For the text-containing cell, return its midpoint in (x, y) coordinate format. 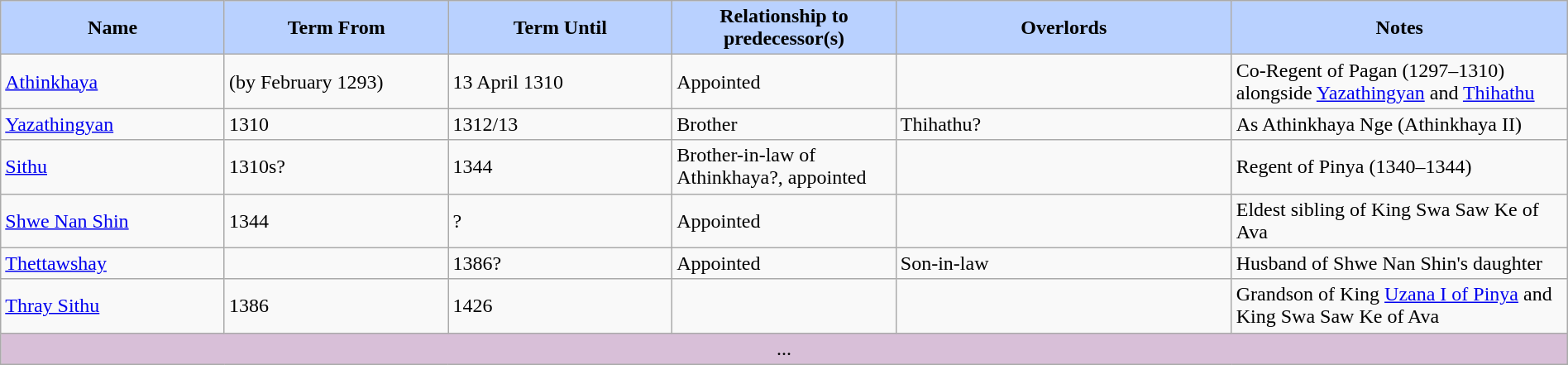
Term Until (561, 28)
... (784, 348)
Yazathingyan (112, 124)
1310s? (336, 167)
Term From (336, 28)
Brother-in-law of Athinkhaya?, appointed (784, 167)
As Athinkhaya Nge (Athinkhaya II) (1399, 124)
1426 (561, 306)
13 April 1310 (561, 81)
Grandson of King Uzana I of Pinya and King Swa Saw Ke of Ava (1399, 306)
(by February 1293) (336, 81)
? (561, 220)
1312/13 (561, 124)
Brother (784, 124)
Overlords (1064, 28)
Relationship to predecessor(s) (784, 28)
Regent of Pinya (1340–1344) (1399, 167)
Husband of Shwe Nan Shin's daughter (1399, 263)
Eldest sibling of King Swa Saw Ke of Ava (1399, 220)
1386? (561, 263)
1310 (336, 124)
Thray Sithu (112, 306)
Shwe Nan Shin (112, 220)
Athinkhaya (112, 81)
Son-in-law (1064, 263)
Name (112, 28)
1386 (336, 306)
Thihathu? (1064, 124)
Notes (1399, 28)
Sithu (112, 167)
Thettawshay (112, 263)
Co-Regent of Pagan (1297–1310) alongside Yazathingyan and Thihathu (1399, 81)
